Provide the (X, Y) coordinate of the cell's center where the given text is located.  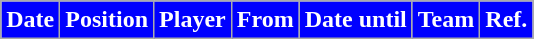
From (265, 20)
Ref. (506, 20)
Team (446, 20)
Date until (356, 20)
Player (193, 20)
Position (107, 20)
Date (30, 20)
